Scan for the cell matching the given text and deliver its (X, Y) coordinate at center. 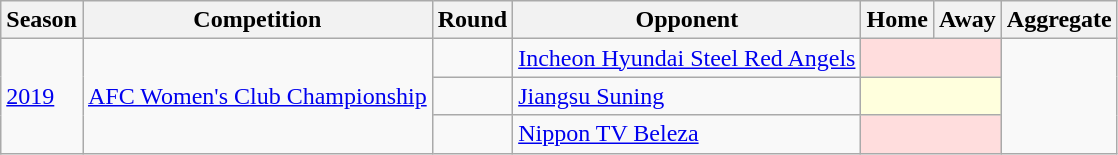
Round (472, 20)
Season (42, 20)
Nippon TV Beleza (687, 134)
Jiangsu Suning (687, 96)
2019 (42, 96)
AFC Women's Club Championship (257, 96)
Incheon Hyundai Steel Red Angels (687, 58)
Aggregate (1059, 20)
Away (967, 20)
Opponent (687, 20)
Competition (257, 20)
Home (897, 20)
